Locate the cell with the specified text and output its [X, Y] center coordinate. 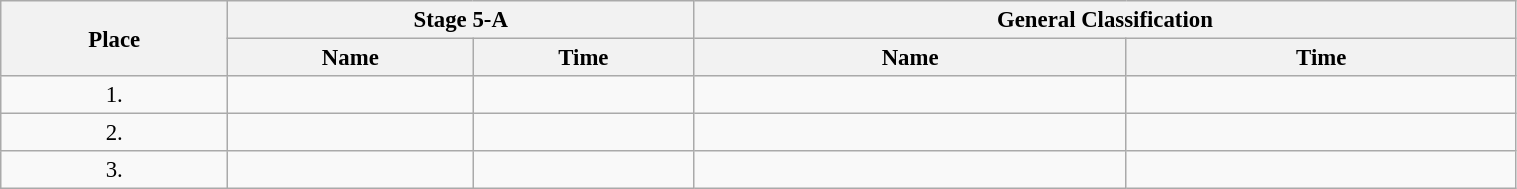
1. [114, 95]
2. [114, 133]
Place [114, 38]
3. [114, 170]
General Classification [1105, 20]
Stage 5-A [461, 20]
